Extract the (x, y) coordinate from the center of the cell holding the provided text.  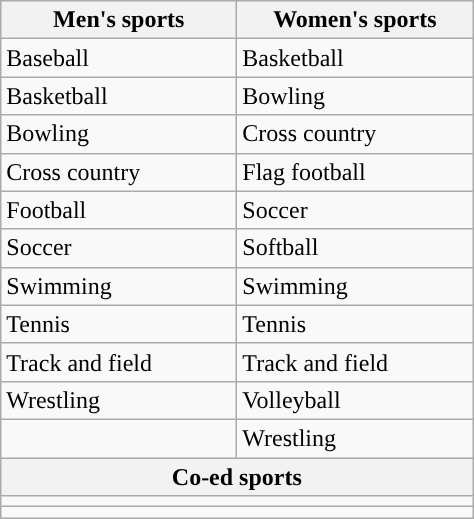
Volleyball (355, 400)
Softball (355, 248)
Men's sports (119, 20)
Co-ed sports (237, 477)
Women's sports (355, 20)
Football (119, 210)
Baseball (119, 58)
Flag football (355, 172)
